Pinpoint the cell where the given text exists, returning its [X, Y] midpoint coordinate. 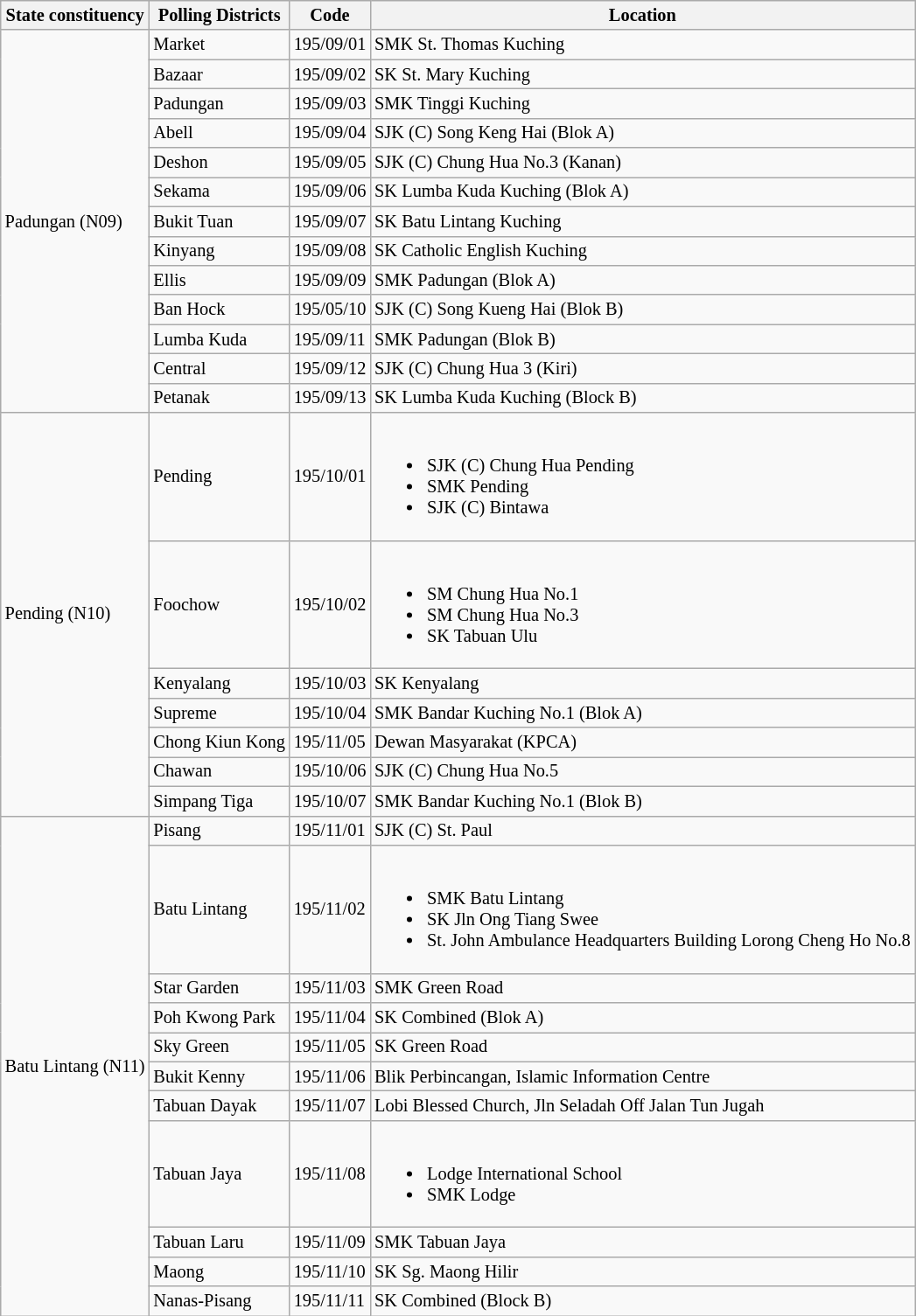
195/11/06 [330, 1076]
Bukit Tuan [219, 221]
195/10/01 [330, 477]
State constituency [75, 15]
195/11/04 [330, 1017]
SJK (C) Song Kueng Hai (Blok B) [642, 310]
SMK Bandar Kuching No.1 (Blok B) [642, 801]
SJK (C) St. Paul [642, 831]
195/11/01 [330, 831]
Padungan [219, 103]
195/10/07 [330, 801]
Sekama [219, 191]
SK Green Road [642, 1047]
SMK Padungan (Blok B) [642, 339]
SMK Tinggi Kuching [642, 103]
195/11/03 [330, 988]
195/09/04 [330, 133]
Kinyang [219, 251]
Pending (N10) [75, 614]
Dewan Masyarakat (KPCA) [642, 742]
195/11/02 [330, 909]
SMK Green Road [642, 988]
Central [219, 368]
195/09/02 [330, 74]
SJK (C) Chung Hua PendingSMK PendingSJK (C) Bintawa [642, 477]
Poh Kwong Park [219, 1017]
195/09/06 [330, 191]
195/05/10 [330, 310]
Lobi Blessed Church, Jln Seladah Off Jalan Tun Jugah [642, 1105]
SK Lumba Kuda Kuching (Blok A) [642, 191]
195/09/07 [330, 221]
195/11/08 [330, 1173]
Bazaar [219, 74]
SMK Batu LintangSK Jln Ong Tiang SweeSt. John Ambulance Headquarters Building Lorong Cheng Ho No.8 [642, 909]
SMK Padungan (Blok A) [642, 280]
SK Batu Lintang Kuching [642, 221]
Code [330, 15]
SM Chung Hua No.1SM Chung Hua No.3SK Tabuan Ulu [642, 604]
Simpang Tiga [219, 801]
195/11/07 [330, 1105]
SK Sg. Maong Hilir [642, 1271]
Polling Districts [219, 15]
SJK (C) Chung Hua No.3 (Kanan) [642, 163]
195/10/02 [330, 604]
195/10/03 [330, 683]
SMK Bandar Kuching No.1 (Blok A) [642, 713]
Maong [219, 1271]
SK Combined (Blok A) [642, 1017]
Tabuan Jaya [219, 1173]
Batu Lintang [219, 909]
Supreme [219, 713]
SMK Tabuan Jaya [642, 1243]
195/09/05 [330, 163]
195/09/08 [330, 251]
SK Combined (Block B) [642, 1301]
Kenyalang [219, 683]
Star Garden [219, 988]
Blik Perbincangan, Islamic Information Centre [642, 1076]
195/11/09 [330, 1243]
Pisang [219, 831]
SJK (C) Chung Hua 3 (Kiri) [642, 368]
Lumba Kuda [219, 339]
SJK (C) Song Keng Hai (Blok A) [642, 133]
SJK (C) Chung Hua No.5 [642, 771]
195/09/11 [330, 339]
Market [219, 45]
SK Catholic English Kuching [642, 251]
Chawan [219, 771]
Bukit Kenny [219, 1076]
195/11/11 [330, 1301]
Batu Lintang (N11) [75, 1066]
195/10/06 [330, 771]
195/11/10 [330, 1271]
195/09/13 [330, 398]
Nanas-Pisang [219, 1301]
Tabuan Dayak [219, 1105]
SK Lumba Kuda Kuching (Block B) [642, 398]
Pending [219, 477]
Petanak [219, 398]
Padungan (N09) [75, 221]
SK Kenyalang [642, 683]
SK St. Mary Kuching [642, 74]
Sky Green [219, 1047]
Abell [219, 133]
Foochow [219, 604]
Tabuan Laru [219, 1243]
Deshon [219, 163]
195/09/12 [330, 368]
Ban Hock [219, 310]
195/09/09 [330, 280]
SMK St. Thomas Kuching [642, 45]
Chong Kiun Kong [219, 742]
195/09/03 [330, 103]
195/09/01 [330, 45]
Lodge International SchoolSMK Lodge [642, 1173]
195/10/04 [330, 713]
Ellis [219, 280]
Location [642, 15]
